From the cell containing the given text, extract its center point as [X, Y] coordinate. 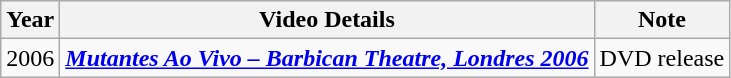
Mutantes Ao Vivo – Barbican Theatre, Londres 2006 [327, 58]
DVD release [662, 58]
Note [662, 20]
2006 [30, 58]
Year [30, 20]
Video Details [327, 20]
